For the text-containing cell, return its midpoint in [x, y] coordinate format. 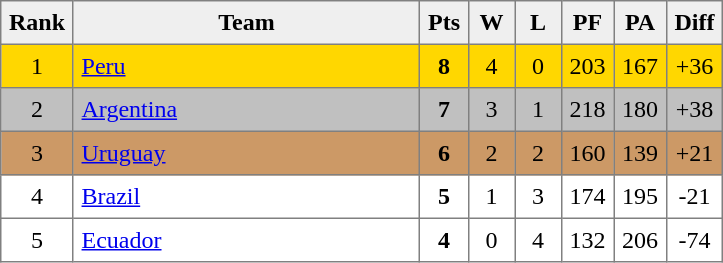
Brazil [246, 197]
Team [246, 23]
Rank [38, 23]
132 [587, 240]
Uruguay [246, 153]
+38 [694, 110]
218 [587, 110]
Ecuador [246, 240]
6 [444, 153]
167 [640, 66]
+21 [694, 153]
Pts [444, 23]
203 [587, 66]
L [538, 23]
180 [640, 110]
8 [444, 66]
206 [640, 240]
Peru [246, 66]
+36 [694, 66]
174 [587, 197]
PA [640, 23]
160 [587, 153]
139 [640, 153]
-21 [694, 197]
Argentina [246, 110]
W [491, 23]
7 [444, 110]
PF [587, 23]
Diff [694, 23]
-74 [694, 240]
195 [640, 197]
